Capture the cell that displays the provided text and extract its [x, y] central coordinate. 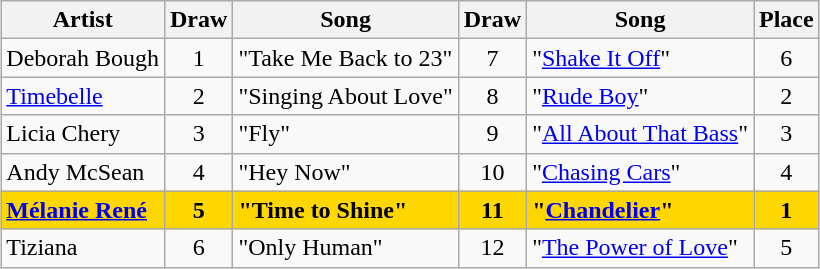
"Shake It Off" [640, 58]
11 [492, 210]
Place [787, 20]
8 [492, 96]
"Rude Boy" [640, 96]
Timebelle [83, 96]
7 [492, 58]
"Singing About Love" [346, 96]
Artist [83, 20]
Licia Chery [83, 134]
"Take Me Back to 23" [346, 58]
"Chasing Cars" [640, 172]
12 [492, 248]
9 [492, 134]
"Only Human" [346, 248]
Deborah Bough [83, 58]
"The Power of Love" [640, 248]
Mélanie René [83, 210]
"All About That Bass" [640, 134]
10 [492, 172]
Tiziana [83, 248]
"Chandelier" [640, 210]
"Hey Now" [346, 172]
Andy McSean [83, 172]
"Fly" [346, 134]
"Time to Shine" [346, 210]
